Search for the cell housing the specified text and yield its (X, Y) center coordinate. 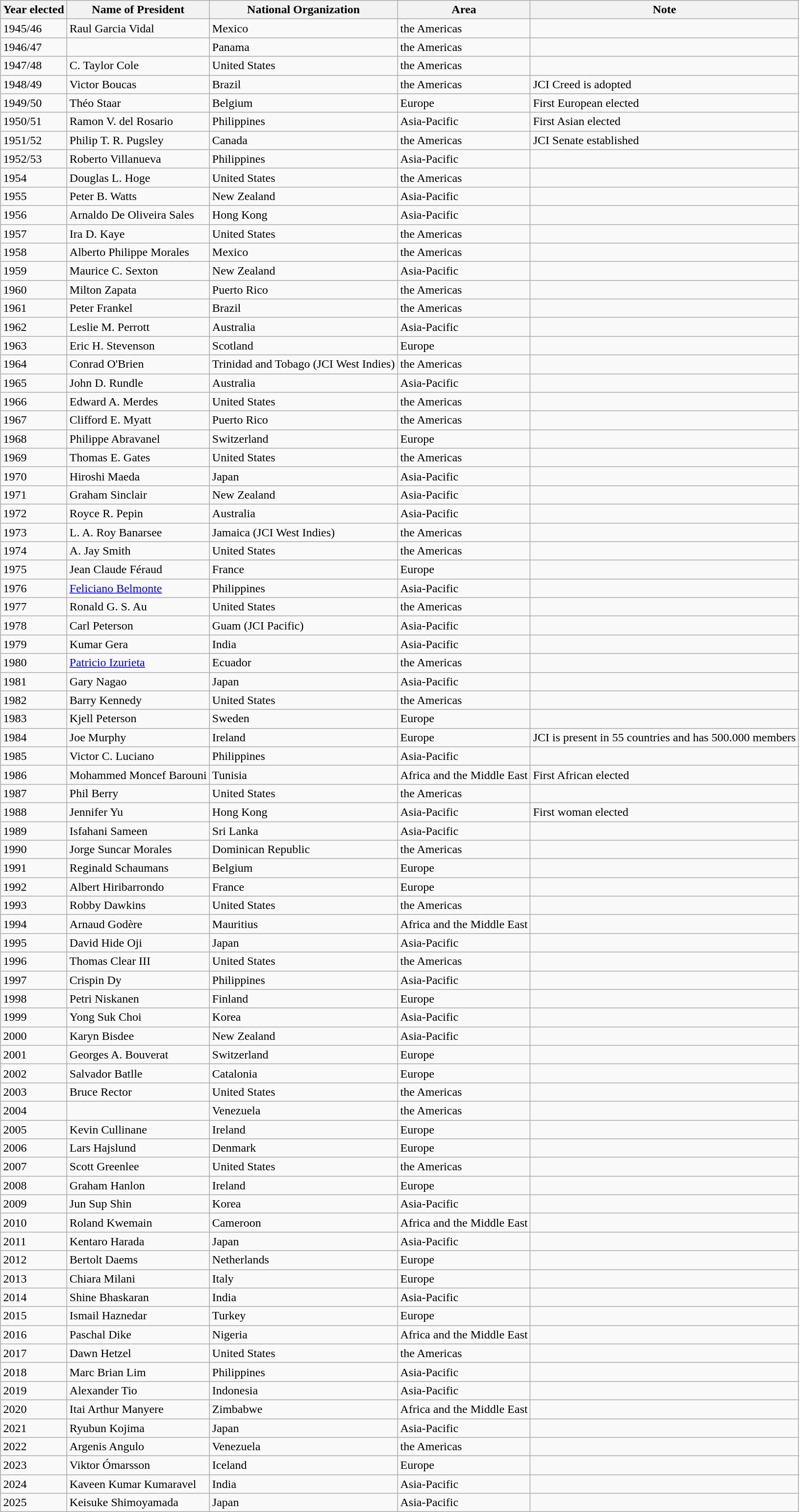
Sweden (303, 719)
Peter Frankel (138, 308)
1977 (33, 607)
Shine Bhaskaran (138, 1297)
Bertolt Daems (138, 1260)
1997 (33, 980)
2018 (33, 1372)
1989 (33, 831)
1967 (33, 420)
2020 (33, 1409)
2017 (33, 1353)
Philip T. R. Pugsley (138, 140)
Dawn Hetzel (138, 1353)
1975 (33, 570)
1999 (33, 1017)
Leslie M. Perrott (138, 327)
2012 (33, 1260)
2003 (33, 1092)
Douglas L. Hoge (138, 177)
L. A. Roy Banarsee (138, 532)
1947/48 (33, 66)
Italy (303, 1279)
Arnaldo De Oliveira Sales (138, 215)
Ramon V. del Rosario (138, 122)
Albert Hiribarrondo (138, 887)
Victor Boucas (138, 84)
1995 (33, 943)
1976 (33, 588)
First European elected (665, 103)
Kevin Cullinane (138, 1129)
Georges A. Bouverat (138, 1055)
Isfahani Sameen (138, 831)
Catalonia (303, 1073)
1966 (33, 402)
Mohammed Moncef Barouni (138, 775)
Chiara Milani (138, 1279)
Graham Sinclair (138, 495)
Itai Arthur Manyere (138, 1409)
2008 (33, 1185)
Milton Zapata (138, 290)
Indonesia (303, 1390)
Jean Claude Féraud (138, 570)
1985 (33, 756)
1946/47 (33, 47)
1969 (33, 457)
Yong Suk Choi (138, 1017)
1954 (33, 177)
1965 (33, 383)
Robby Dawkins (138, 906)
Edward A. Merdes (138, 402)
1970 (33, 476)
1956 (33, 215)
Year elected (33, 10)
A. Jay Smith (138, 551)
1979 (33, 644)
Panama (303, 47)
1971 (33, 495)
1964 (33, 364)
Tunisia (303, 775)
2013 (33, 1279)
Roland Kwemain (138, 1223)
Peter B. Watts (138, 196)
Lars Hajslund (138, 1148)
Alberto Philippe Morales (138, 252)
Raul Garcia Vidal (138, 28)
Salvador Batlle (138, 1073)
Finland (303, 999)
JCI Creed is adopted (665, 84)
Royce R. Pepin (138, 513)
Iceland (303, 1465)
Ryubun Kojima (138, 1428)
2019 (33, 1390)
Area (464, 10)
Alexander Tio (138, 1390)
Ira D. Kaye (138, 234)
1968 (33, 439)
1957 (33, 234)
1993 (33, 906)
First Asian elected (665, 122)
Keisuke Shimoyamada (138, 1503)
1987 (33, 793)
Sri Lanka (303, 831)
Petri Niskanen (138, 999)
2021 (33, 1428)
Kumar Gera (138, 644)
Joe Murphy (138, 737)
Jorge Suncar Morales (138, 850)
Turkey (303, 1316)
Feliciano Belmonte (138, 588)
Guam (JCI Pacific) (303, 626)
Jennifer Yu (138, 812)
2016 (33, 1335)
Graham Hanlon (138, 1185)
1949/50 (33, 103)
Maurice C. Sexton (138, 271)
1986 (33, 775)
Zimbabwe (303, 1409)
1961 (33, 308)
1981 (33, 681)
2004 (33, 1110)
Thomas Clear III (138, 961)
2025 (33, 1503)
1945/46 (33, 28)
Eric H. Stevenson (138, 346)
Victor C. Luciano (138, 756)
Kaveen Kumar Kumaravel (138, 1484)
1952/53 (33, 159)
2010 (33, 1223)
1980 (33, 663)
2009 (33, 1204)
2015 (33, 1316)
2022 (33, 1447)
1963 (33, 346)
2011 (33, 1241)
1998 (33, 999)
1990 (33, 850)
1974 (33, 551)
1951/52 (33, 140)
2014 (33, 1297)
2002 (33, 1073)
1962 (33, 327)
Scott Greenlee (138, 1167)
Thomas E. Gates (138, 457)
Canada (303, 140)
1978 (33, 626)
2000 (33, 1036)
Jun Sup Shin (138, 1204)
Kjell Peterson (138, 719)
1982 (33, 700)
David Hide Oji (138, 943)
Carl Peterson (138, 626)
Dominican Republic (303, 850)
Conrad O'Brien (138, 364)
First woman elected (665, 812)
1988 (33, 812)
2001 (33, 1055)
Karyn Bisdee (138, 1036)
1984 (33, 737)
2023 (33, 1465)
Paschal Dike (138, 1335)
2005 (33, 1129)
C. Taylor Cole (138, 66)
Cameroon (303, 1223)
1994 (33, 924)
Ismail Haznedar (138, 1316)
Denmark (303, 1148)
Mauritius (303, 924)
1983 (33, 719)
Crispin Dy (138, 980)
Argenis Angulo (138, 1447)
1959 (33, 271)
1958 (33, 252)
Scotland (303, 346)
Netherlands (303, 1260)
Bruce Rector (138, 1092)
JCI Senate established (665, 140)
Phil Berry (138, 793)
Ecuador (303, 663)
Théo Staar (138, 103)
1992 (33, 887)
1991 (33, 868)
1972 (33, 513)
1948/49 (33, 84)
Clifford E. Myatt (138, 420)
Roberto Villanueva (138, 159)
Nigeria (303, 1335)
Viktor Ómarsson (138, 1465)
Name of President (138, 10)
1973 (33, 532)
Marc Brian Lim (138, 1372)
First African elected (665, 775)
JCI is present in 55 countries and has 500.000 members (665, 737)
1950/51 (33, 122)
1955 (33, 196)
Philippe Abravanel (138, 439)
Reginald Schaumans (138, 868)
Note (665, 10)
2006 (33, 1148)
1960 (33, 290)
Trinidad and Tobago (JCI West Indies) (303, 364)
National Organization (303, 10)
2024 (33, 1484)
Ronald G. S. Au (138, 607)
Hiroshi Maeda (138, 476)
Gary Nagao (138, 681)
Kentaro Harada (138, 1241)
Patricio Izurieta (138, 663)
John D. Rundle (138, 383)
2007 (33, 1167)
Jamaica (JCI West Indies) (303, 532)
1996 (33, 961)
Barry Kennedy (138, 700)
Arnaud Godère (138, 924)
